Find where the given text appears and provide that cell's center as (X, Y) coordinate. 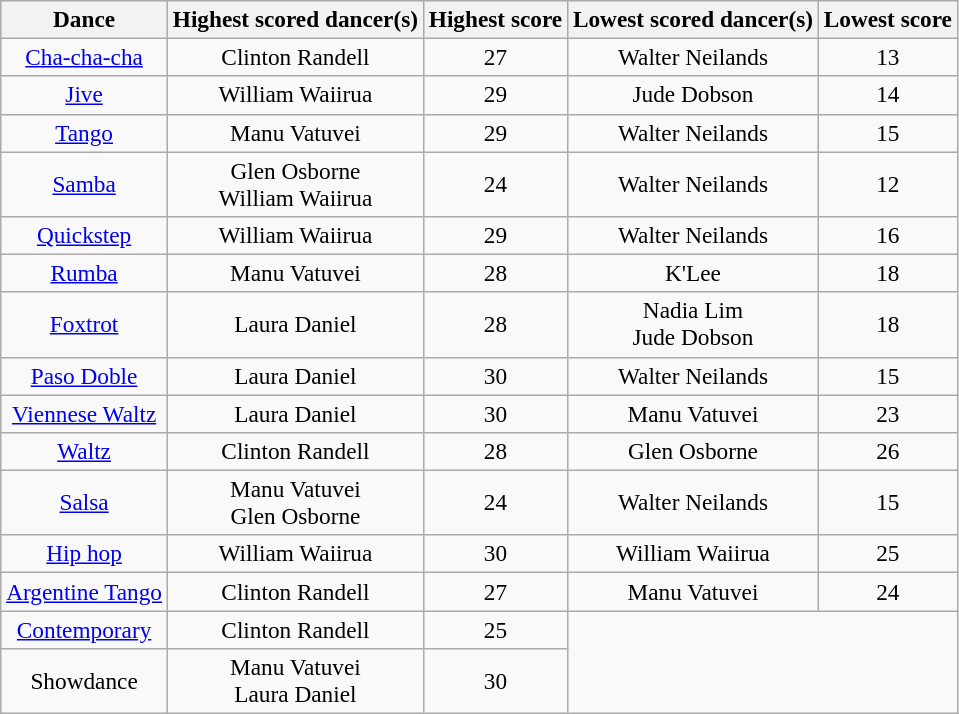
Tango (84, 133)
Dance (84, 19)
Contemporary (84, 629)
14 (888, 95)
Salsa (84, 502)
Jive (84, 95)
Lowest score (888, 19)
Highest score (495, 19)
Viennese Waltz (84, 413)
Hip hop (84, 554)
Manu VatuveiLaura Daniel (295, 680)
Paso Doble (84, 376)
K'Lee (694, 273)
Showdance (84, 680)
Quickstep (84, 235)
Glen OsborneWilliam Waiirua (295, 184)
13 (888, 57)
Jude Dobson (694, 95)
Samba (84, 184)
Waltz (84, 451)
Lowest scored dancer(s) (694, 19)
Highest scored dancer(s) (295, 19)
Cha-cha-cha (84, 57)
16 (888, 235)
Nadia LimJude Dobson (694, 324)
23 (888, 413)
Foxtrot (84, 324)
Argentine Tango (84, 591)
Rumba (84, 273)
26 (888, 451)
12 (888, 184)
Glen Osborne (694, 451)
Manu VatuveiGlen Osborne (295, 502)
